Capture the cell that displays the provided text and extract its [X, Y] central coordinate. 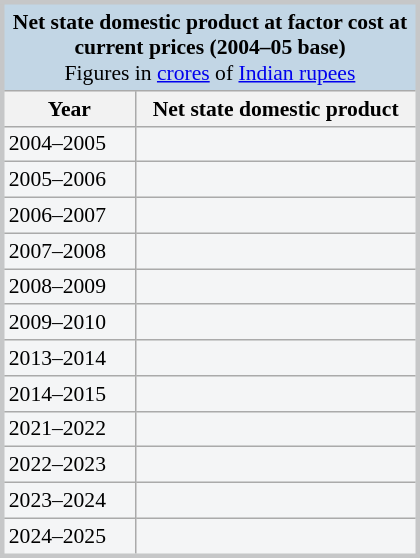
2008–2009 [68, 287]
2006–2007 [68, 216]
Year [68, 109]
Net state domestic product at factor cost at current prices (2004–05 base)Figures in crores of Indian rupees [210, 47]
2005–2006 [68, 180]
2023–2024 [68, 501]
2024–2025 [68, 536]
2021–2022 [68, 429]
2013–2014 [68, 358]
2022–2023 [68, 465]
2004–2005 [68, 144]
Net state domestic product [276, 109]
2014–2015 [68, 394]
2009–2010 [68, 323]
2007–2008 [68, 251]
